Pinpoint the cell where the given text exists, returning its (x, y) midpoint coordinate. 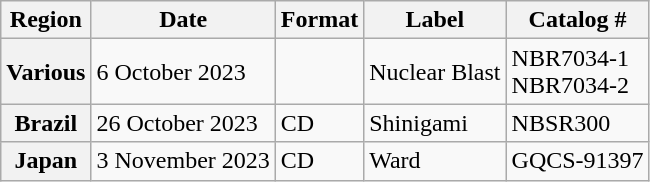
Japan (46, 161)
Label (435, 20)
Date (183, 20)
Catalog # (578, 20)
NBR7034-1 NBR7034-2 (578, 72)
Nuclear Blast (435, 72)
Various (46, 72)
Ward (435, 161)
6 October 2023 (183, 72)
GQCS-91397 (578, 161)
Region (46, 20)
26 October 2023 (183, 123)
3 November 2023 (183, 161)
Format (319, 20)
Brazil (46, 123)
Shinigami (435, 123)
NBSR300 (578, 123)
